Find where the given text appears and provide that cell's center as [X, Y] coordinate. 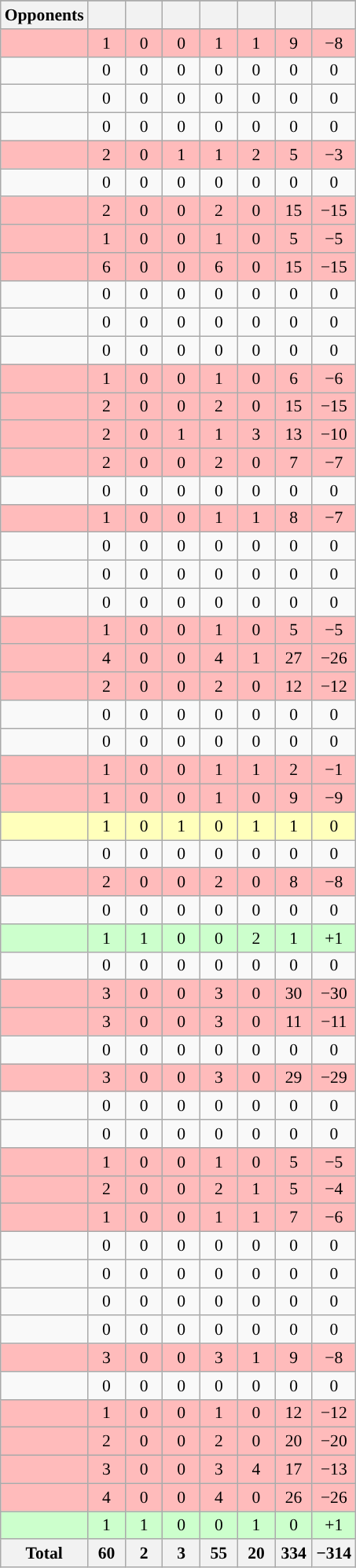
−20 [333, 1442]
29 [294, 1078]
27 [294, 659]
−3 [333, 155]
Total [44, 1554]
−29 [333, 1078]
30 [294, 994]
−11 [333, 1022]
−30 [333, 994]
−9 [333, 799]
26 [294, 1497]
55 [219, 1554]
−4 [333, 1190]
13 [294, 435]
−10 [333, 435]
−1 [333, 770]
17 [294, 1470]
60 [107, 1554]
11 [294, 1022]
334 [294, 1554]
Opponents [44, 15]
−314 [333, 1554]
−13 [333, 1470]
